From the cell containing the given text, extract its center point as [X, Y] coordinate. 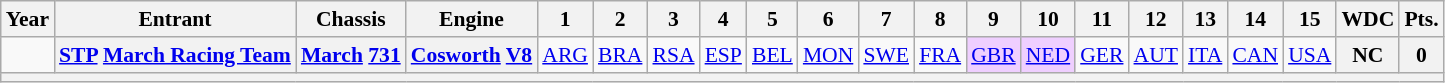
WDC [1368, 19]
3 [673, 19]
AUT [1156, 55]
NED [1048, 55]
Entrant [175, 19]
11 [1102, 19]
Pts. [1421, 19]
NC [1368, 55]
GBR [994, 55]
ESP [724, 55]
RSA [673, 55]
Engine [472, 19]
15 [1310, 19]
STP March Racing Team [175, 55]
6 [828, 19]
CAN [1255, 55]
Year [28, 19]
14 [1255, 19]
MON [828, 55]
12 [1156, 19]
5 [772, 19]
7 [886, 19]
0 [1421, 55]
March 731 [351, 55]
ITA [1205, 55]
Chassis [351, 19]
9 [994, 19]
Cosworth V8 [472, 55]
BRA [620, 55]
13 [1205, 19]
ARG [565, 55]
USA [1310, 55]
BEL [772, 55]
4 [724, 19]
FRA [940, 55]
10 [1048, 19]
2 [620, 19]
1 [565, 19]
8 [940, 19]
GER [1102, 55]
SWE [886, 55]
